Detect which cell encompasses the target text, then output its [x, y] center coordinate. 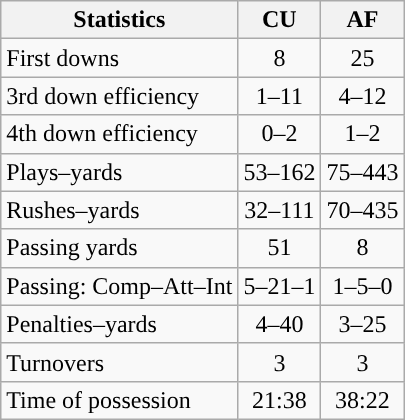
32–111 [280, 210]
0–2 [280, 134]
4th down efficiency [120, 134]
4–40 [280, 324]
5–21–1 [280, 286]
4–12 [362, 96]
Penalties–yards [120, 324]
53–162 [280, 172]
75–443 [362, 172]
25 [362, 58]
70–435 [362, 210]
Turnovers [120, 362]
51 [280, 248]
3rd down efficiency [120, 96]
CU [280, 20]
1–2 [362, 134]
Time of possession [120, 400]
1–5–0 [362, 286]
Plays–yards [120, 172]
38:22 [362, 400]
1–11 [280, 96]
AF [362, 20]
Passing: Comp–Att–Int [120, 286]
Rushes–yards [120, 210]
3–25 [362, 324]
Passing yards [120, 248]
21:38 [280, 400]
Statistics [120, 20]
First downs [120, 58]
